Capture the cell that displays the provided text and extract its (x, y) central coordinate. 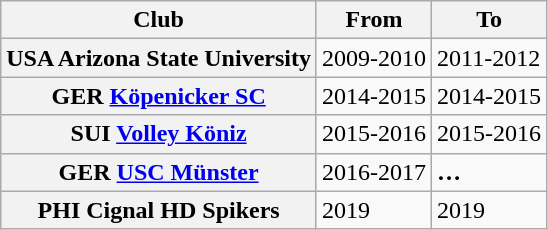
Club (159, 20)
SUI Volley Köniz (159, 134)
2016-2017 (374, 172)
To (490, 20)
GER USC Münster (159, 172)
PHI Cignal HD Spikers (159, 210)
… (490, 172)
GER Köpenicker SC (159, 96)
From (374, 20)
2011-2012 (490, 58)
USA Arizona State University (159, 58)
2009-2010 (374, 58)
